Return the (X, Y) coordinate for the center point of the cell that contains the specified text.  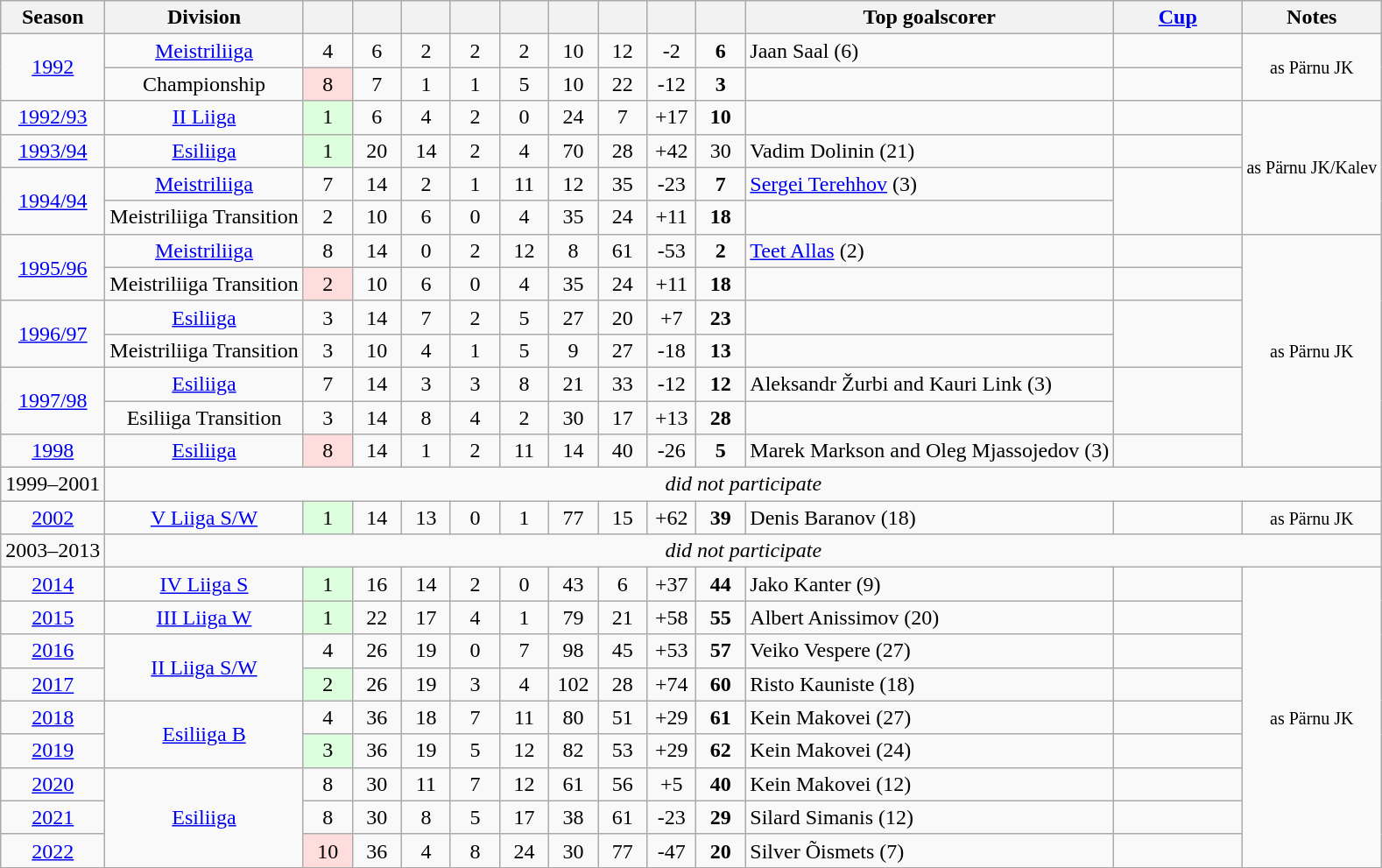
-18 (672, 350)
Veiko Vespere (27) (930, 651)
15 (623, 518)
II Liiga (204, 117)
II Liiga S/W (204, 667)
+5 (672, 784)
Jako Kanter (9) (930, 584)
Esiliiga B (204, 734)
Marek Markson and Oleg Mjassojedov (3) (930, 451)
39 (721, 518)
2003–2013 (53, 551)
Sergei Terehhov (3) (930, 184)
1997/98 (53, 400)
Season (53, 18)
-53 (672, 251)
79 (574, 617)
2015 (53, 617)
60 (721, 684)
2017 (53, 684)
Notes (1312, 18)
29 (721, 817)
2014 (53, 584)
Kein Makovei (27) (930, 717)
1996/97 (53, 334)
1995/96 (53, 267)
23 (721, 317)
Aleksandr Žurbi and Kauri Link (3) (930, 384)
Teet Allas (2) (930, 251)
Kein Makovei (12) (930, 784)
82 (574, 751)
1998 (53, 451)
-2 (672, 51)
+37 (672, 584)
2002 (53, 518)
102 (574, 684)
9 (574, 350)
33 (623, 384)
Albert Anissimov (20) (930, 617)
1992 (53, 67)
53 (623, 751)
Top goalscorer (930, 18)
44 (721, 584)
2018 (53, 717)
1993/94 (53, 151)
+62 (672, 518)
2021 (53, 817)
16 (377, 584)
Esiliiga Transition (204, 418)
IV Liiga S (204, 584)
1994/94 (53, 201)
70 (574, 151)
Jaan Saal (6) (930, 51)
+74 (672, 684)
2020 (53, 784)
43 (574, 584)
+53 (672, 651)
Kein Makovei (24) (930, 751)
1999–2001 (53, 484)
Silver Õismets (7) (930, 850)
Denis Baranov (18) (930, 518)
Cup (1178, 18)
V Liiga S/W (204, 518)
-47 (672, 850)
as Pärnu JK/Kalev (1312, 167)
55 (721, 617)
45 (623, 651)
Silard Simanis (12) (930, 817)
57 (721, 651)
Vadim Dolinin (21) (930, 151)
Risto Kauniste (18) (930, 684)
2016 (53, 651)
98 (574, 651)
Division (204, 18)
Championship (204, 84)
+17 (672, 117)
+13 (672, 418)
2019 (53, 751)
1992/93 (53, 117)
38 (574, 817)
56 (623, 784)
51 (623, 717)
+7 (672, 317)
-26 (672, 451)
80 (574, 717)
62 (721, 751)
III Liiga W (204, 617)
+42 (672, 151)
2022 (53, 850)
+58 (672, 617)
